Pinpoint the cell where the given text exists, returning its (x, y) midpoint coordinate. 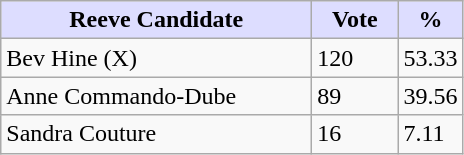
Anne Commando-Dube (156, 96)
16 (355, 134)
53.33 (430, 58)
Vote (355, 20)
39.56 (430, 96)
Bev Hine (X) (156, 58)
7.11 (430, 134)
89 (355, 96)
Reeve Candidate (156, 20)
120 (355, 58)
% (430, 20)
Sandra Couture (156, 134)
